Return the [x, y] coordinate for the center point of the cell that contains the specified text.  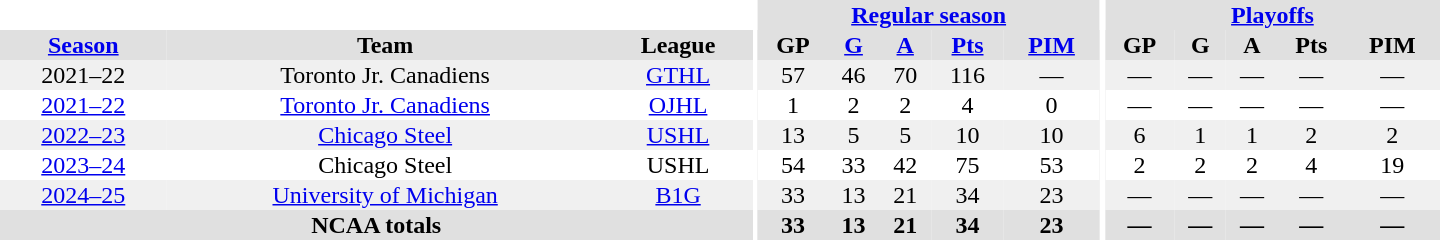
Playoffs [1272, 15]
Team [386, 45]
University of Michigan [386, 195]
75 [968, 165]
6 [1140, 135]
42 [905, 165]
League [678, 45]
B1G [678, 195]
46 [854, 75]
2024–25 [84, 195]
0 [1052, 105]
OJHL [678, 105]
Regular season [928, 15]
57 [793, 75]
53 [1052, 165]
2023–24 [84, 165]
70 [905, 75]
116 [968, 75]
19 [1392, 165]
2022–23 [84, 135]
54 [793, 165]
NCAA totals [376, 225]
Season [84, 45]
GTHL [678, 75]
